Capture the cell that displays the provided text and extract its [X, Y] central coordinate. 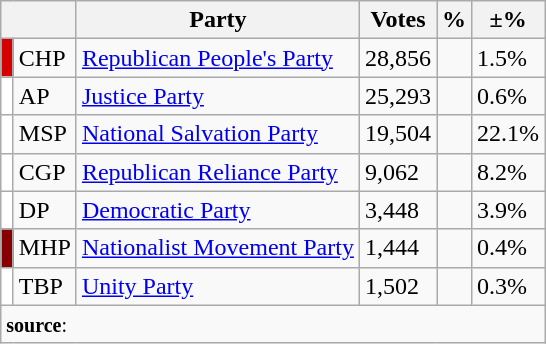
19,504 [398, 134]
9,062 [398, 172]
3,448 [398, 210]
MHP [44, 248]
National Salvation Party [218, 134]
CHP [44, 58]
Nationalist Movement Party [218, 248]
CGP [44, 172]
AP [44, 96]
22.1% [508, 134]
TBP [44, 286]
0.6% [508, 96]
0.4% [508, 248]
1.5% [508, 58]
source: [273, 324]
% [454, 20]
1,502 [398, 286]
Unity Party [218, 286]
0.3% [508, 286]
1,444 [398, 248]
Democratic Party [218, 210]
Republican People's Party [218, 58]
Party [218, 20]
28,856 [398, 58]
8.2% [508, 172]
±% [508, 20]
Votes [398, 20]
DP [44, 210]
Justice Party [218, 96]
25,293 [398, 96]
3.9% [508, 210]
MSP [44, 134]
Republican Reliance Party [218, 172]
